Return the (X, Y) coordinate for the center point of the cell that contains the specified text.  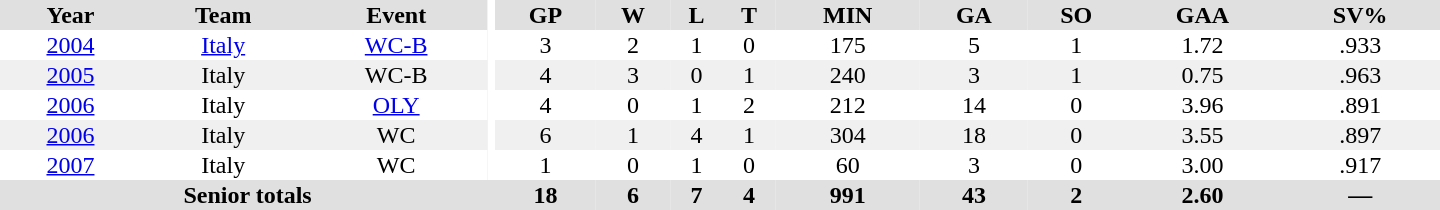
MIN (848, 15)
5 (974, 45)
304 (848, 135)
GA (974, 15)
240 (848, 75)
2004 (70, 45)
2007 (70, 165)
.917 (1360, 165)
991 (848, 195)
60 (848, 165)
1.72 (1203, 45)
T (750, 15)
7 (696, 195)
SV% (1360, 15)
L (696, 15)
OLY (396, 105)
175 (848, 45)
2005 (70, 75)
Event (396, 15)
14 (974, 105)
.891 (1360, 105)
GAA (1203, 15)
.933 (1360, 45)
Year (70, 15)
3.96 (1203, 105)
2.60 (1203, 195)
Senior totals (248, 195)
.963 (1360, 75)
— (1360, 195)
W (634, 15)
.897 (1360, 135)
GP (545, 15)
Team (223, 15)
3.00 (1203, 165)
3.55 (1203, 135)
SO (1076, 15)
212 (848, 105)
0.75 (1203, 75)
43 (974, 195)
